Scan for the cell matching the given text and deliver its [x, y] coordinate at center. 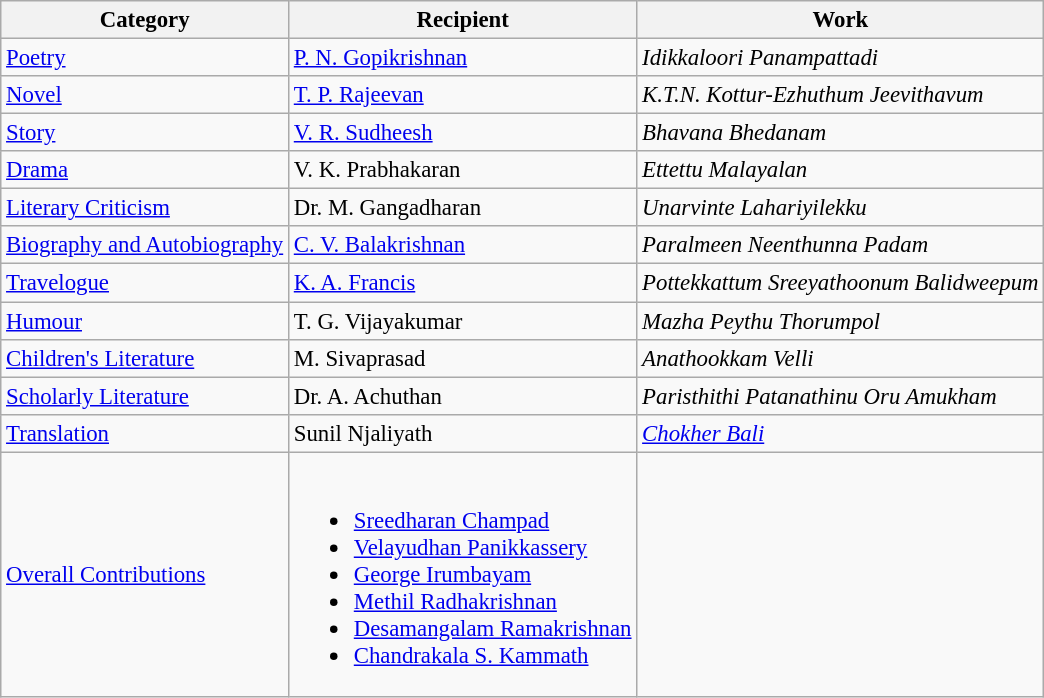
Biography and Autobiography [145, 245]
Pottekkattum Sreeyathoonum Balidweepum [840, 283]
Dr. A. Achuthan [462, 396]
Scholarly Literature [145, 396]
Sunil Njaliyath [462, 433]
Category [145, 20]
Work [840, 20]
Mazha Peythu Thorumpol [840, 321]
Ettettu Malayalan [840, 170]
Sreedharan ChampadVelayudhan PanikkasseryGeorge IrumbayamMethil RadhakrishnanDesamangalam RamakrishnanChandrakala S. Kammath [462, 574]
K. A. Francis [462, 283]
Idikkaloori Panampattadi [840, 58]
Drama [145, 170]
Humour [145, 321]
Travelogue [145, 283]
T. G. Vijayakumar [462, 321]
Paralmeen Neenthunna Padam [840, 245]
C. V. Balakrishnan [462, 245]
Overall Contributions [145, 574]
V. R. Sudheesh [462, 133]
K.T.N. Kottur-Ezhuthum Jeevithavum [840, 95]
T. P. Rajeevan [462, 95]
Anathookkam Velli [840, 358]
Unarvinte Lahariyilekku [840, 208]
Paristhithi Patanathinu Oru Amukham [840, 396]
Novel [145, 95]
P. N. Gopikrishnan [462, 58]
Literary Criticism [145, 208]
Chokher Bali [840, 433]
Dr. M. Gangadharan [462, 208]
Recipient [462, 20]
Translation [145, 433]
Bhavana Bhedanam [840, 133]
Story [145, 133]
Children's Literature [145, 358]
M. Sivaprasad [462, 358]
Poetry [145, 58]
V. K. Prabhakaran [462, 170]
